Identify which cell holds the provided text, then report its [X, Y] central coordinate. 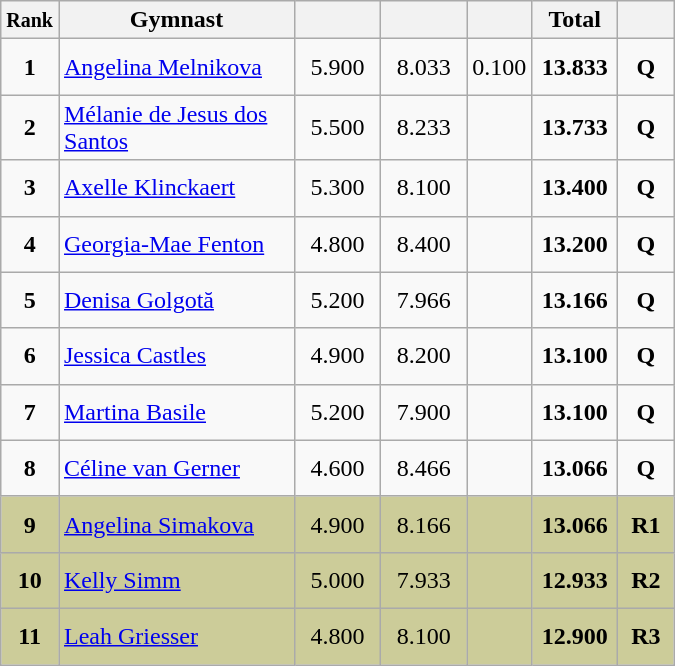
13.833 [575, 67]
1 [30, 67]
7.966 [424, 300]
Céline van Gerner [176, 468]
12.900 [575, 636]
7.933 [424, 580]
13.200 [575, 244]
Martina Basile [176, 412]
8.166 [424, 524]
Jessica Castles [176, 356]
5.300 [338, 188]
11 [30, 636]
8.033 [424, 67]
Angelina Melnikova [176, 67]
5.900 [338, 67]
7 [30, 412]
6 [30, 356]
8.200 [424, 356]
3 [30, 188]
Leah Griesser [176, 636]
Total [575, 20]
R1 [646, 524]
13.733 [575, 128]
Rank [30, 20]
Denisa Golgotă [176, 300]
Gymnast [176, 20]
Axelle Klinckaert [176, 188]
7.900 [424, 412]
Mélanie de Jesus dos Santos [176, 128]
9 [30, 524]
8.400 [424, 244]
12.933 [575, 580]
2 [30, 128]
0.100 [500, 67]
Kelly Simm [176, 580]
4.600 [338, 468]
13.400 [575, 188]
10 [30, 580]
5 [30, 300]
R2 [646, 580]
13.166 [575, 300]
5.000 [338, 580]
4 [30, 244]
8.466 [424, 468]
R3 [646, 636]
8.233 [424, 128]
8 [30, 468]
Georgia-Mae Fenton [176, 244]
5.500 [338, 128]
Angelina Simakova [176, 524]
